Provide the [x, y] coordinate of the cell's center where the given text is located.  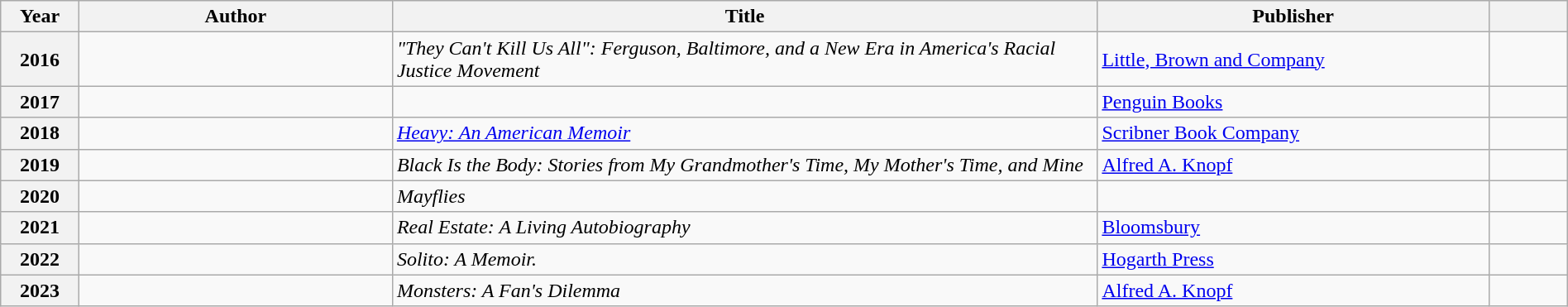
2019 [40, 165]
Publisher [1293, 17]
"They Can't Kill Us All": Ferguson, Baltimore, and a New Era in America's Racial Justice Movement [744, 60]
Mayflies [744, 196]
Title [744, 17]
Black Is the Body: Stories from My Grandmother's Time, My Mother's Time, and Mine [744, 165]
Heavy: An American Memoir [744, 133]
Penguin Books [1293, 102]
Little, Brown and Company [1293, 60]
2017 [40, 102]
Real Estate: A Living Autobiography [744, 228]
Scribner Book Company [1293, 133]
Hogarth Press [1293, 259]
2016 [40, 60]
2018 [40, 133]
2022 [40, 259]
2020 [40, 196]
Bloomsbury [1293, 228]
Year [40, 17]
Solito: A Memoir. [744, 259]
2023 [40, 290]
2021 [40, 228]
Author [235, 17]
Monsters: A Fan's Dilemma [744, 290]
